For the text-containing cell, return its midpoint in [x, y] coordinate format. 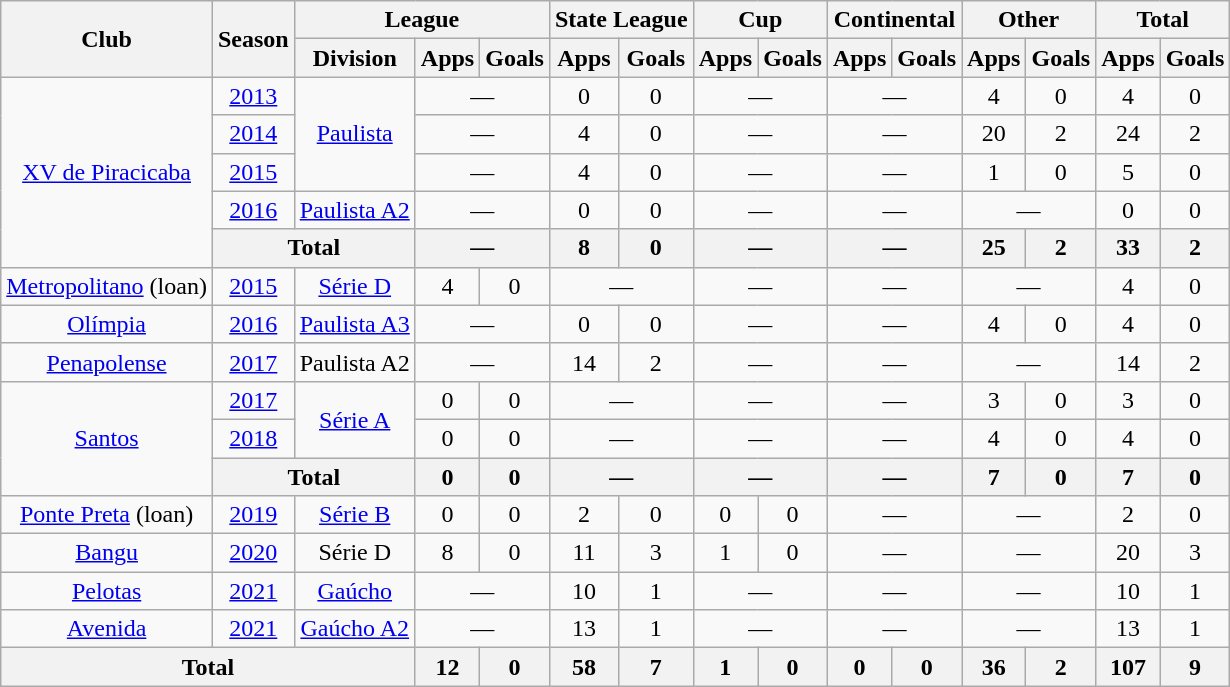
State League [621, 20]
33 [1128, 248]
Gaúcho A2 [354, 629]
Penapolense [107, 362]
12 [447, 667]
Bangu [107, 553]
107 [1128, 667]
2014 [253, 134]
Continental [894, 20]
Paulista A3 [354, 324]
Club [107, 39]
2019 [253, 515]
25 [994, 248]
Cup [760, 20]
Santos [107, 438]
5 [1128, 172]
Metropolitano (loan) [107, 286]
Ponte Preta (loan) [107, 515]
League [422, 20]
58 [584, 667]
Gaúcho [354, 591]
Olímpia [107, 324]
Série B [354, 515]
Avenida [107, 629]
2018 [253, 438]
2013 [253, 96]
2020 [253, 553]
Pelotas [107, 591]
11 [584, 553]
9 [1195, 667]
24 [1128, 134]
Série A [354, 419]
Season [253, 39]
XV de Piracicaba [107, 172]
Division [354, 58]
Other [1029, 20]
36 [994, 667]
Paulista [354, 134]
